Output the (X, Y) coordinate of the center of the cell containing the given text.  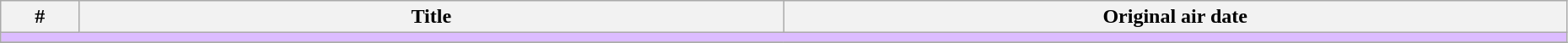
Original air date (1175, 17)
Title (432, 17)
# (40, 17)
